From the cell containing the given text, extract its center point as (x, y) coordinate. 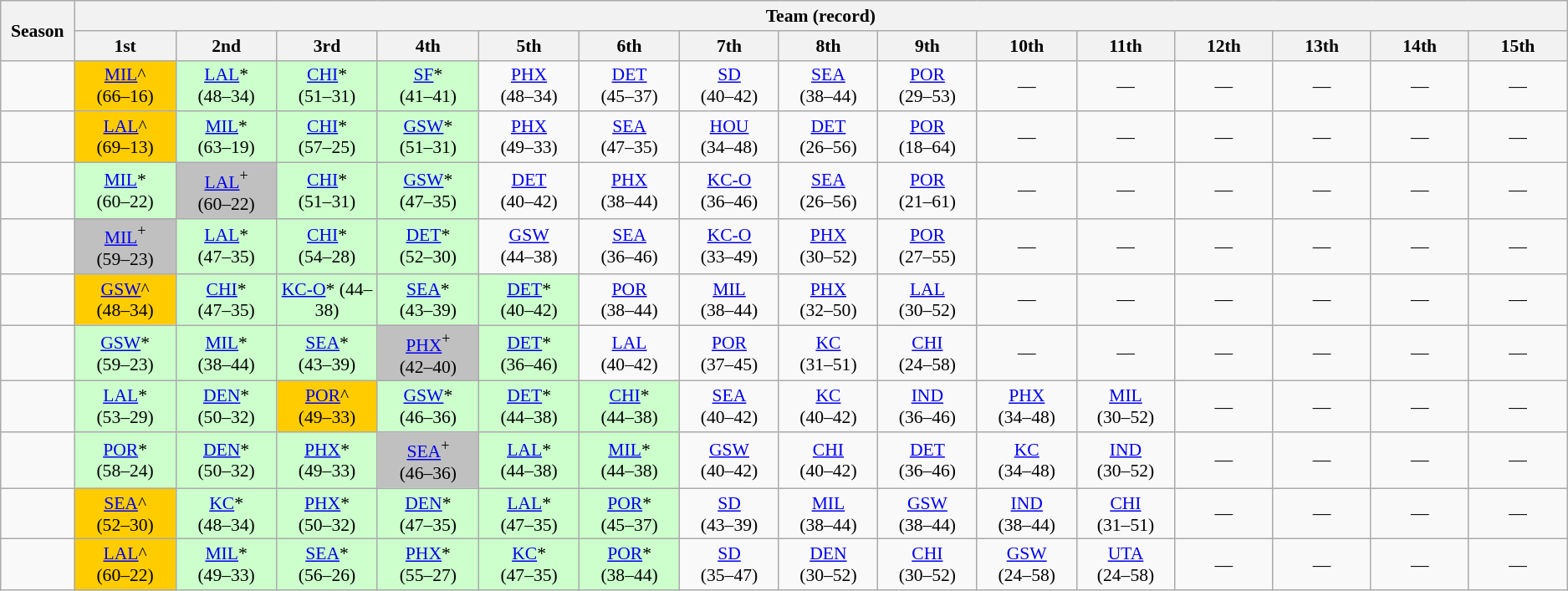
DEN(30–52) (828, 565)
1st (125, 46)
PHX(34–48) (1027, 406)
KC-O(33–49) (729, 246)
DET(40–42) (529, 191)
PHX(49–33) (529, 137)
Season (38, 30)
POR(18–64) (927, 137)
LAL*(44–38) (529, 460)
SEA(47–35) (630, 137)
POR(37–45) (729, 353)
PHX(32–50) (828, 299)
PHX*(49–33) (327, 460)
DET*(36–46) (529, 353)
2nd (226, 46)
GSW^(48–34) (125, 299)
MIL*(49–33) (226, 565)
POR(27–55) (927, 246)
CHI(31–51) (1126, 513)
POR(21–61) (927, 191)
CHI(40–42) (828, 460)
GSW(40–42) (729, 460)
MIL(30–52) (1126, 406)
IND(38–44) (1027, 513)
PHX*(50–32) (327, 513)
DET*(52–30) (428, 246)
KC(31–51) (828, 353)
POR*(45–37) (630, 513)
CHI*(57–25) (327, 137)
KC*(47–35) (529, 565)
14th (1420, 46)
SD(43–39) (729, 513)
DET(26–56) (828, 137)
5th (529, 46)
PHX+(42–40) (428, 353)
LAL(30–52) (927, 299)
HOU(34–48) (729, 137)
CHI(24–58) (927, 353)
3rd (327, 46)
SEA(26–56) (828, 191)
KC*(48–34) (226, 513)
SEA(38–44) (828, 85)
GSW(24–58) (1027, 565)
MIL*(63–19) (226, 137)
LAL^(69–13) (125, 137)
13th (1321, 46)
MIL+(59–23) (125, 246)
Team (record) (821, 16)
GSW*(59–23) (125, 353)
POR(29–53) (927, 85)
PHX*(55–27) (428, 565)
POR*(38–44) (630, 565)
UTA(24–58) (1126, 565)
GSW(38–44) (927, 513)
LAL^(60–22) (125, 565)
LAL(40–42) (630, 353)
LAL+(60–22) (226, 191)
KC-O* (44–38) (327, 299)
7th (729, 46)
CHI(30–52) (927, 565)
LAL*(48–34) (226, 85)
GSW*(51–31) (428, 137)
POR^(49–33) (327, 406)
PHX(48–34) (529, 85)
SD(40–42) (729, 85)
MIL^(66–16) (125, 85)
GSW(44–38) (529, 246)
4th (428, 46)
PHX(38–44) (630, 191)
KC(34–48) (1027, 460)
SEA(36–46) (630, 246)
POR(38–44) (630, 299)
SF*(41–41) (428, 85)
IND(36–46) (927, 406)
LAL*(53–29) (125, 406)
CHI*(44–38) (630, 406)
DET*(40–42) (529, 299)
9th (927, 46)
PHX(30–52) (828, 246)
SD(35–47) (729, 565)
SEA*(56–26) (327, 565)
DET(36–46) (927, 460)
MIL*(60–22) (125, 191)
KC(40–42) (828, 406)
11th (1126, 46)
SEA+(46–36) (428, 460)
MIL*(38–44) (226, 353)
CHI*(54–28) (327, 246)
CHI*(47–35) (226, 299)
POR*(58–24) (125, 460)
GSW*(46–36) (428, 406)
KC-O(36–46) (729, 191)
15th (1517, 46)
12th (1224, 46)
SEA(40–42) (729, 406)
MIL*(44–38) (630, 460)
IND(30–52) (1126, 460)
8th (828, 46)
6th (630, 46)
GSW*(47–35) (428, 191)
10th (1027, 46)
DEN*(47–35) (428, 513)
SEA^(52–30) (125, 513)
DET*(44–38) (529, 406)
DET(45–37) (630, 85)
